For the text-containing cell, return its midpoint in [X, Y] coordinate format. 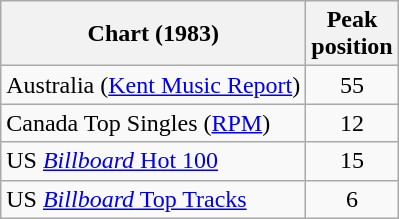
12 [352, 123]
6 [352, 199]
Chart (1983) [154, 34]
Canada Top Singles (RPM) [154, 123]
US Billboard Top Tracks [154, 199]
Peakposition [352, 34]
15 [352, 161]
US Billboard Hot 100 [154, 161]
55 [352, 85]
Australia (Kent Music Report) [154, 85]
